Provide the [x, y] coordinate of the cell's center where the given text is located.  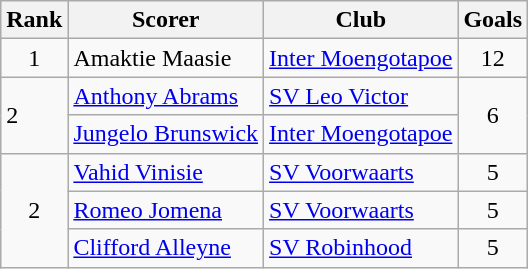
Romeo Jomena [166, 210]
Rank [34, 20]
SV Robinhood [361, 248]
Vahid Vinisie [166, 172]
Clifford Alleyne [166, 248]
12 [493, 58]
6 [493, 115]
Scorer [166, 20]
Amaktie Maasie [166, 58]
Anthony Abrams [166, 96]
SV Leo Victor [361, 96]
Club [361, 20]
1 [34, 58]
Jungelo Brunswick [166, 134]
Goals [493, 20]
